Detect which cell encompasses the target text, then output its (X, Y) center coordinate. 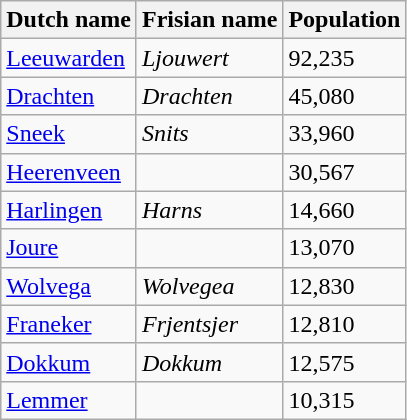
12,810 (344, 324)
Leeuwarden (69, 58)
Joure (69, 248)
10,315 (344, 400)
Heerenveen (69, 172)
Lemmer (69, 400)
Wolvegea (209, 286)
14,660 (344, 210)
13,070 (344, 248)
Snits (209, 134)
Harns (209, 210)
30,567 (344, 172)
Ljouwert (209, 58)
45,080 (344, 96)
92,235 (344, 58)
Frjentsjer (209, 324)
12,830 (344, 286)
Dutch name (69, 20)
12,575 (344, 362)
33,960 (344, 134)
Population (344, 20)
Franeker (69, 324)
Frisian name (209, 20)
Sneek (69, 134)
Wolvega (69, 286)
Harlingen (69, 210)
